Output the (x, y) coordinate of the center of the cell containing the given text.  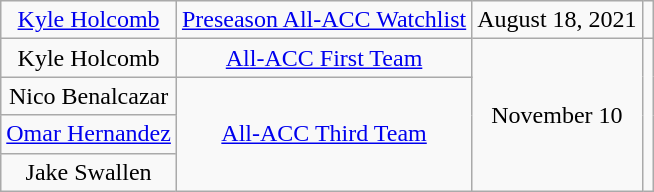
November 10 (557, 115)
Omar Hernandez (89, 134)
August 18, 2021 (557, 20)
Nico Benalcazar (89, 96)
All-ACC First Team (324, 58)
All-ACC Third Team (324, 134)
Jake Swallen (89, 172)
Preseason All-ACC Watchlist (324, 20)
